Output the (x, y) coordinate of the center of the cell containing the given text.  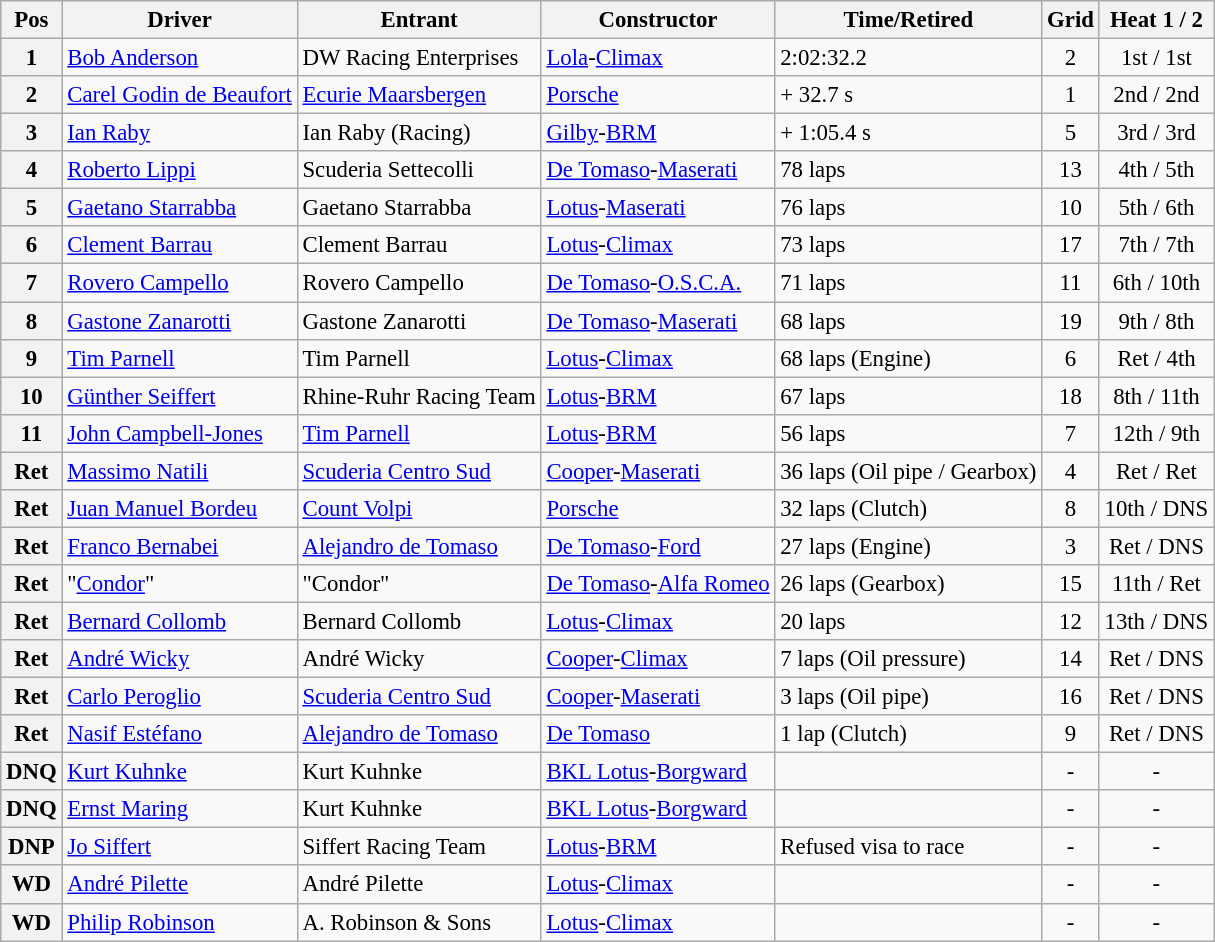
Cooper-Climax (658, 659)
16 (1070, 697)
68 laps (Engine) (908, 358)
Grid (1070, 20)
32 laps (Clutch) (908, 509)
Constructor (658, 20)
Time/Retired (908, 20)
1st / 1st (1156, 58)
4th / 5th (1156, 170)
11th / Ret (1156, 584)
3 laps (Oil pipe) (908, 697)
3rd / 3rd (1156, 133)
Ret / 4th (1156, 358)
7th / 7th (1156, 245)
19 (1070, 321)
73 laps (908, 245)
10th / DNS (1156, 509)
26 laps (Gearbox) (908, 584)
17 (1070, 245)
Ret / Ret (1156, 471)
Driver (180, 20)
2nd / 2nd (1156, 95)
Ian Raby (Racing) (419, 133)
Heat 1 / 2 (1156, 20)
9th / 8th (1156, 321)
Franco Bernabei (180, 546)
DW Racing Enterprises (419, 58)
Philip Robinson (180, 922)
56 laps (908, 433)
68 laps (908, 321)
Ian Raby (180, 133)
Pos (32, 20)
5th / 6th (1156, 208)
De Tomaso-Alfa Romeo (658, 584)
Scuderia Settecolli (419, 170)
12th / 9th (1156, 433)
Carlo Peroglio (180, 697)
Carel Godin de Beaufort (180, 95)
78 laps (908, 170)
Ecurie Maarsbergen (419, 95)
14 (1070, 659)
Ernst Maring (180, 809)
Roberto Lippi (180, 170)
A. Robinson & Sons (419, 922)
Count Volpi (419, 509)
27 laps (Engine) (908, 546)
De Tomaso (658, 734)
20 laps (908, 621)
Jo Siffert (180, 847)
7 laps (Oil pressure) (908, 659)
Lotus-Maserati (658, 208)
Entrant (419, 20)
+ 1:05.4 s (908, 133)
Günther Seiffert (180, 396)
76 laps (908, 208)
Siffert Racing Team (419, 847)
Refused visa to race (908, 847)
John Campbell-Jones (180, 433)
15 (1070, 584)
De Tomaso-O.S.C.A. (658, 283)
1 lap (Clutch) (908, 734)
6th / 10th (1156, 283)
Massimo Natili (180, 471)
De Tomaso-Ford (658, 546)
2:02:32.2 (908, 58)
Bob Anderson (180, 58)
8th / 11th (1156, 396)
36 laps (Oil pipe / Gearbox) (908, 471)
13th / DNS (1156, 621)
13 (1070, 170)
Rhine-Ruhr Racing Team (419, 396)
Juan Manuel Bordeu (180, 509)
71 laps (908, 283)
67 laps (908, 396)
+ 32.7 s (908, 95)
Lola-Climax (658, 58)
Gilby-BRM (658, 133)
12 (1070, 621)
18 (1070, 396)
Nasif Estéfano (180, 734)
DNP (32, 847)
